Provide the (X, Y) coordinate of the cell's center where the given text is located.  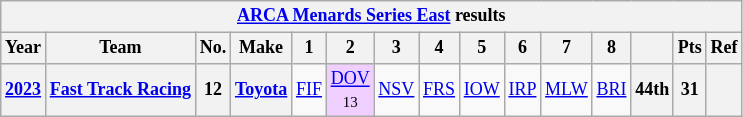
4 (440, 48)
No. (212, 48)
NSV (396, 90)
Pts (690, 48)
6 (522, 48)
8 (612, 48)
ARCA Menards Series East results (372, 16)
Fast Track Racing (120, 90)
FIF (310, 90)
BRI (612, 90)
5 (482, 48)
12 (212, 90)
Make (262, 48)
3 (396, 48)
IRP (522, 90)
Team (120, 48)
2023 (24, 90)
MLW (566, 90)
Year (24, 48)
31 (690, 90)
Toyota (262, 90)
7 (566, 48)
IOW (482, 90)
FRS (440, 90)
1 (310, 48)
DOV13 (350, 90)
Ref (724, 48)
2 (350, 48)
44th (652, 90)
